Find where the given text appears and provide that cell's center as [X, Y] coordinate. 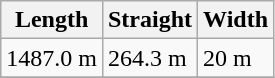
1487.0 m [52, 58]
Length [52, 20]
264.3 m [150, 58]
Straight [150, 20]
Width [236, 20]
20 m [236, 58]
